Search for the cell housing the specified text and yield its [X, Y] center coordinate. 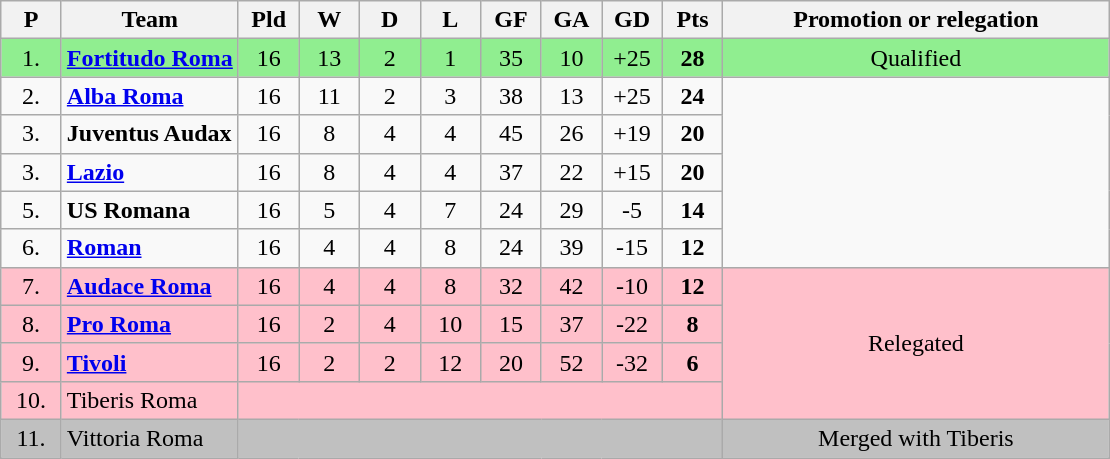
11. [32, 438]
3 [450, 96]
6 [692, 362]
Fortitudo Roma [150, 58]
11 [330, 96]
Pro Roma [150, 324]
7. [32, 286]
Qualified [916, 58]
39 [572, 248]
-22 [632, 324]
P [32, 20]
2. [32, 96]
Promotion or relegation [916, 20]
US Romana [150, 210]
15 [512, 324]
42 [572, 286]
Audace Roma [150, 286]
9. [32, 362]
Lazio [150, 172]
-15 [632, 248]
Tivoli [150, 362]
10. [32, 400]
Tiberis Roma [150, 400]
-32 [632, 362]
L [450, 20]
Alba Roma [150, 96]
1 [450, 58]
Vittoria Roma [150, 438]
52 [572, 362]
GF [512, 20]
-5 [632, 210]
29 [572, 210]
Pld [268, 20]
Roman [150, 248]
Relegated [916, 343]
Juventus Audax [150, 134]
5. [32, 210]
38 [512, 96]
35 [512, 58]
GD [632, 20]
Merged with Tiberis [916, 438]
28 [692, 58]
Team [150, 20]
+19 [632, 134]
45 [512, 134]
1. [32, 58]
-10 [632, 286]
22 [572, 172]
Pts [692, 20]
D [390, 20]
W [330, 20]
GA [572, 20]
14 [692, 210]
26 [572, 134]
6. [32, 248]
32 [512, 286]
+15 [632, 172]
8. [32, 324]
5 [330, 210]
7 [450, 210]
